Find where the given text appears and provide that cell's center as (X, Y) coordinate. 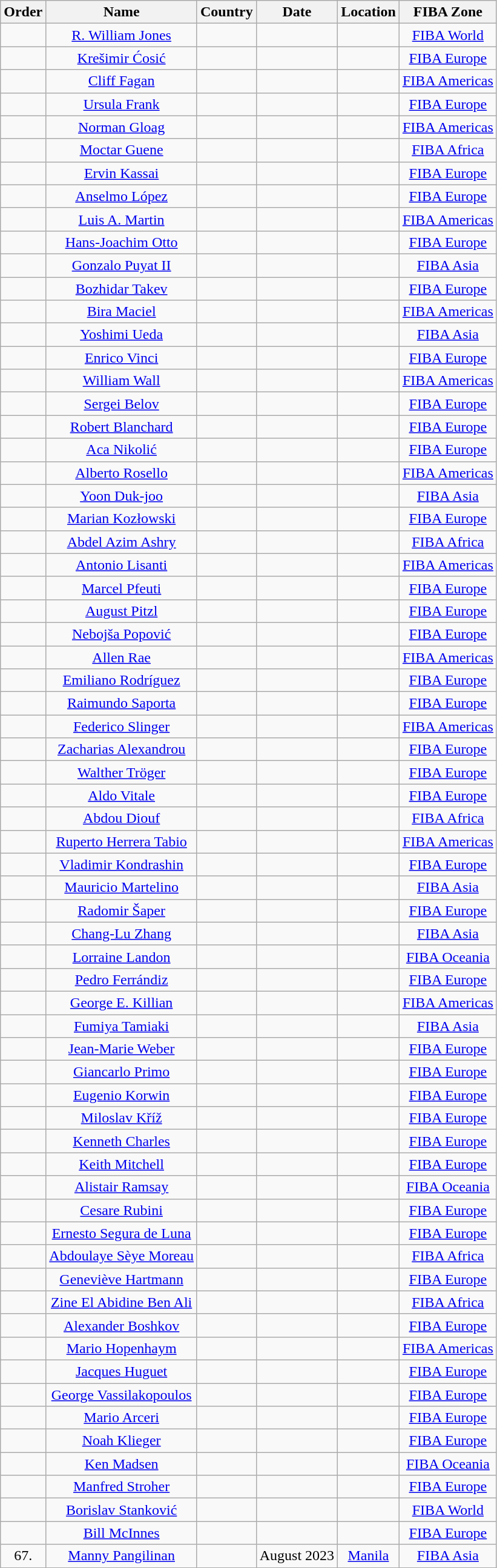
Chang-Lu Zhang (122, 934)
Jacques Huguet (122, 1371)
Ruperto Herrera Tabio (122, 842)
Jean-Marie Weber (122, 1049)
Cliff Fagan (122, 81)
Order (23, 12)
Moctar Guene (122, 150)
Abdoulaye Sèye Moreau (122, 1256)
Marian Kozłowski (122, 519)
Walther Tröger (122, 772)
August 2023 (297, 1556)
Noah Klieger (122, 1441)
Country (226, 12)
Nebojša Popović (122, 634)
Date (297, 12)
FIBA Zone (448, 12)
Manny Pangilinan (122, 1556)
Luis A. Martin (122, 219)
Manila (369, 1556)
Borislav Stanković (122, 1510)
Antonio Lisanti (122, 565)
Bill McInnes (122, 1533)
Mauricio Martelino (122, 888)
Keith Mitchell (122, 1164)
Federico Slinger (122, 726)
Hans-Joachim Otto (122, 242)
Emiliano Rodríguez (122, 680)
R. William Jones (122, 35)
Aldo Vitale (122, 796)
Lorraine Landon (122, 957)
Marcel Pfeuti (122, 588)
Alistair Ramsay (122, 1187)
Alberto Rosello (122, 473)
Alexander Boshkov (122, 1325)
Gonzalo Puyat II (122, 265)
Cesare Rubini (122, 1210)
Abdel Azim Ashry (122, 542)
Anselmo López (122, 196)
Norman Gloag (122, 127)
Kenneth Charles (122, 1141)
Krešimir Ćosić (122, 58)
Vladimir Kondrashin (122, 865)
Mario Hopenhaym (122, 1348)
Ken Madsen (122, 1464)
Eugenio Korwin (122, 1095)
Aca Nikolić (122, 450)
Ursula Frank (122, 104)
Pedro Ferrándiz (122, 980)
Miloslav Kříž (122, 1118)
Manfred Stroher (122, 1487)
Abdou Diouf (122, 819)
Bira Maciel (122, 312)
August Pitzl (122, 611)
Enrico Vinci (122, 358)
Location (369, 12)
67. (23, 1556)
Yoshimi Ueda (122, 335)
Zacharias Alexandrou (122, 749)
George Vassilakopoulos (122, 1394)
Radomir Šaper (122, 911)
William Wall (122, 381)
Ernesto Segura de Luna (122, 1233)
Geneviève Hartmann (122, 1279)
Robert Blanchard (122, 427)
Yoon Duk-joo (122, 496)
Ervin Kassai (122, 173)
Name (122, 12)
George E. Killian (122, 1003)
Sergei Belov (122, 404)
Raimundo Saporta (122, 703)
Bozhidar Takev (122, 289)
Allen Rae (122, 657)
Giancarlo Primo (122, 1072)
Zine El Abidine Ben Ali (122, 1302)
Mario Arceri (122, 1418)
Fumiya Tamiaki (122, 1026)
